From the cell containing the given text, extract its center point as [x, y] coordinate. 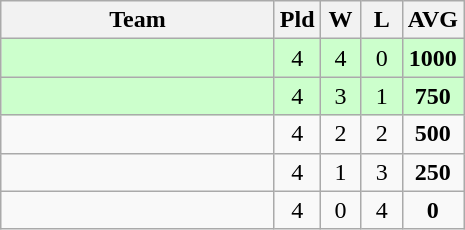
L [382, 20]
AVG [432, 20]
W [340, 20]
250 [432, 172]
1000 [432, 58]
500 [432, 134]
Team [138, 20]
Pld [297, 20]
750 [432, 96]
